Search for the cell housing the specified text and yield its [X, Y] center coordinate. 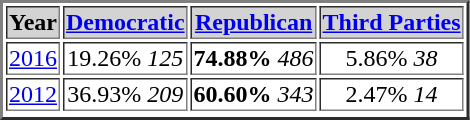
2.47% 14 [392, 94]
2016 [33, 58]
Democratic [126, 22]
Year [33, 22]
36.93% 209 [126, 94]
74.88% 486 [254, 58]
Republican [254, 22]
Third Parties [392, 22]
5.86% 38 [392, 58]
19.26% 125 [126, 58]
60.60% 343 [254, 94]
2012 [33, 94]
